Locate the cell with the specified text and output its [x, y] center coordinate. 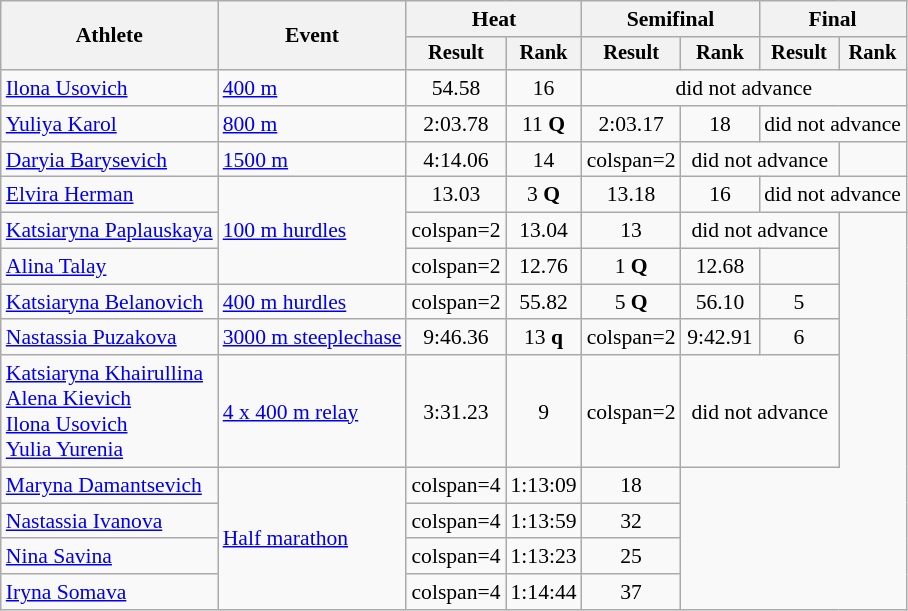
Half marathon [312, 539]
9:46.36 [456, 338]
Maryna Damantsevich [110, 486]
Nina Savina [110, 557]
Semifinal [671, 19]
Daryia Barysevich [110, 160]
Ilona Usovich [110, 88]
400 m [312, 88]
3000 m steeplechase [312, 338]
Final [832, 19]
54.58 [456, 88]
56.10 [720, 302]
55.82 [544, 302]
13.04 [544, 231]
Katsiaryna KhairullinaAlena KievichIlona UsovichYulia Yurenia [110, 411]
5 [799, 302]
1:13:23 [544, 557]
Yuliya Karol [110, 124]
100 m hurdles [312, 230]
4 x 400 m relay [312, 411]
25 [632, 557]
13.03 [456, 195]
14 [544, 160]
9 [544, 411]
Alina Talay [110, 267]
6 [799, 338]
1:14:44 [544, 592]
4:14.06 [456, 160]
Athlete [110, 36]
13 q [544, 338]
5 Q [632, 302]
13 [632, 231]
12.76 [544, 267]
Event [312, 36]
Katsiaryna Paplauskaya [110, 231]
9:42.91 [720, 338]
400 m hurdles [312, 302]
1:13:59 [544, 521]
1 Q [632, 267]
1500 m [312, 160]
3:31.23 [456, 411]
Nastassia Ivanova [110, 521]
3 Q [544, 195]
Katsiaryna Belanovich [110, 302]
2:03.78 [456, 124]
13.18 [632, 195]
37 [632, 592]
Nastassia Puzakova [110, 338]
Elvira Herman [110, 195]
Iryna Somava [110, 592]
12.68 [720, 267]
800 m [312, 124]
2:03.17 [632, 124]
11 Q [544, 124]
32 [632, 521]
Heat [494, 19]
1:13:09 [544, 486]
